Detect which cell encompasses the target text, then output its [x, y] center coordinate. 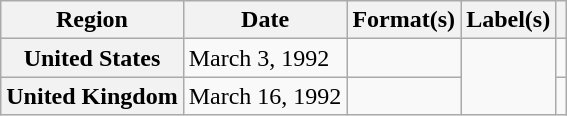
Region [92, 20]
Label(s) [508, 20]
March 3, 1992 [265, 58]
Format(s) [404, 20]
March 16, 1992 [265, 96]
Date [265, 20]
United Kingdom [92, 96]
United States [92, 58]
